For the text-containing cell, return its midpoint in (x, y) coordinate format. 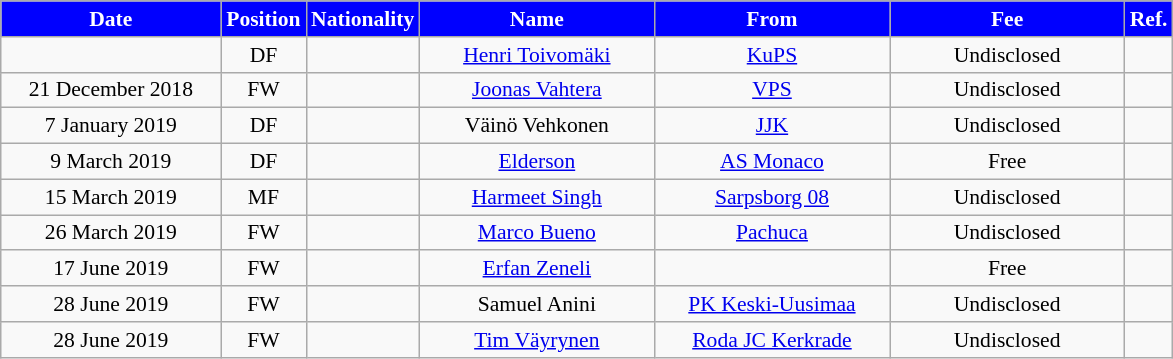
Ref. (1149, 19)
7 January 2019 (111, 126)
Samuel Anini (536, 304)
Fee (1008, 19)
Date (111, 19)
VPS (772, 90)
PK Keski-Uusimaa (772, 304)
Marco Bueno (536, 233)
Nationality (362, 19)
Tim Väyrynen (536, 340)
15 March 2019 (111, 197)
Elderson (536, 162)
9 March 2019 (111, 162)
21 December 2018 (111, 90)
Pachuca (772, 233)
Erfan Zeneli (536, 269)
MF (264, 197)
Henri Toivomäki (536, 55)
Name (536, 19)
JJK (772, 126)
Sarpsborg 08 (772, 197)
17 June 2019 (111, 269)
From (772, 19)
Joonas Vahtera (536, 90)
Roda JC Kerkrade (772, 340)
Position (264, 19)
Väinö Vehkonen (536, 126)
AS Monaco (772, 162)
Harmeet Singh (536, 197)
26 March 2019 (111, 233)
KuPS (772, 55)
